Pinpoint the cell where the given text exists, returning its [x, y] midpoint coordinate. 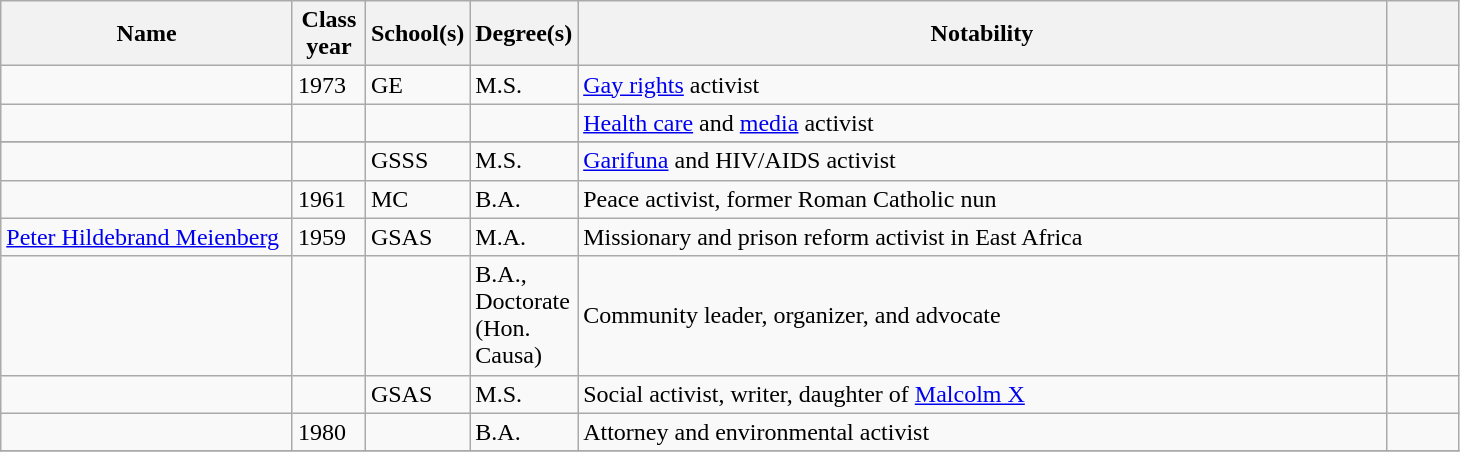
Missionary and prison reform activist in East Africa [982, 237]
Gay rights activist [982, 85]
Peter Hildebrand Meienberg [147, 237]
1961 [328, 199]
Degree(s) [524, 34]
1980 [328, 432]
Name [147, 34]
Attorney and environmental activist [982, 432]
GSSS [417, 161]
MC [417, 199]
B.A., Doctorate (Hon. Causa) [524, 316]
Class year [328, 34]
Social activist, writer, daughter of Malcolm X [982, 394]
Community leader, organizer, and advocate [982, 316]
Notability [982, 34]
Peace activist, former Roman Catholic nun [982, 199]
M.A. [524, 237]
Health care and media activist [982, 123]
School(s) [417, 34]
1973 [328, 85]
Garifuna and HIV/AIDS activist [982, 161]
GE [417, 85]
1959 [328, 237]
